Capture the cell that displays the provided text and extract its (x, y) central coordinate. 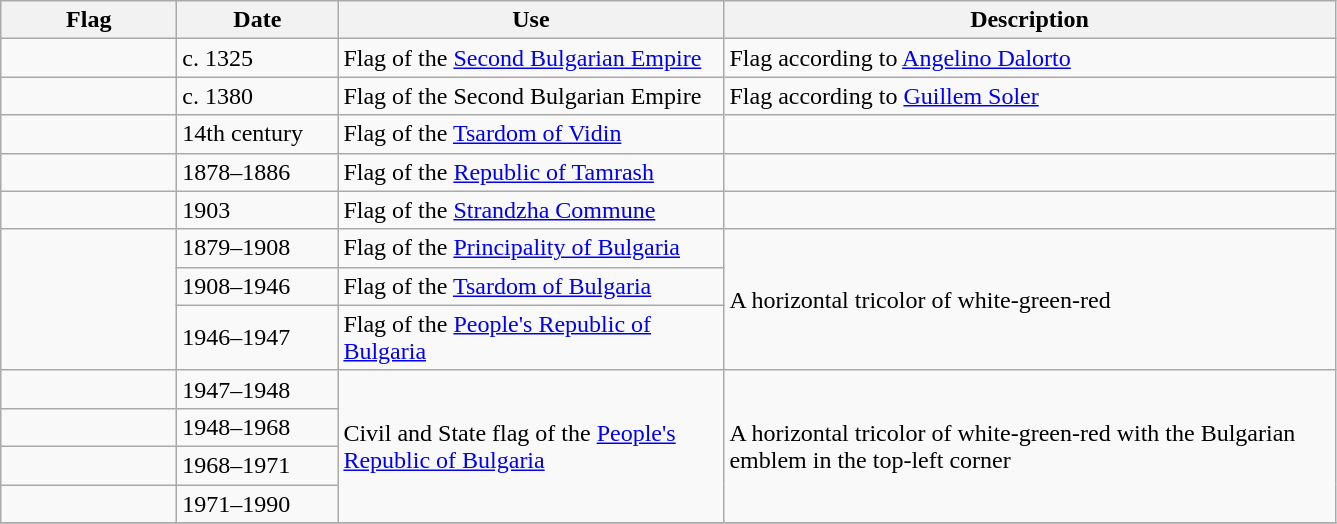
A horizontal tricolor of white-green-red with the Bulgarian emblem in the top-left corner (1030, 446)
1908–1946 (258, 286)
Flag of the Tsardom of Bulgaria (531, 286)
1878–1886 (258, 172)
1968–1971 (258, 465)
1903 (258, 210)
Flag of the People's Republic of Bulgaria (531, 338)
Civil and State flag of the People's Republic of Bulgaria (531, 446)
Flag of the Strandzha Commune (531, 210)
Flag of the Principality of Bulgaria (531, 248)
1879–1908 (258, 248)
c. 1325 (258, 58)
A horizontal tricolor of white-green-red (1030, 300)
Flag according to Guillem Soler (1030, 96)
1946–1947 (258, 338)
Date (258, 20)
1947–1948 (258, 389)
1948–1968 (258, 427)
Flag of the Republic of Tamrash (531, 172)
14th century (258, 134)
Description (1030, 20)
Flag according to Angelino Dalorto (1030, 58)
Flag (89, 20)
1971–1990 (258, 503)
c. 1380 (258, 96)
Use (531, 20)
Flag of the Tsardom of Vidin (531, 134)
